Determine the [x, y] coordinate at the center of the cell enclosing the given text.  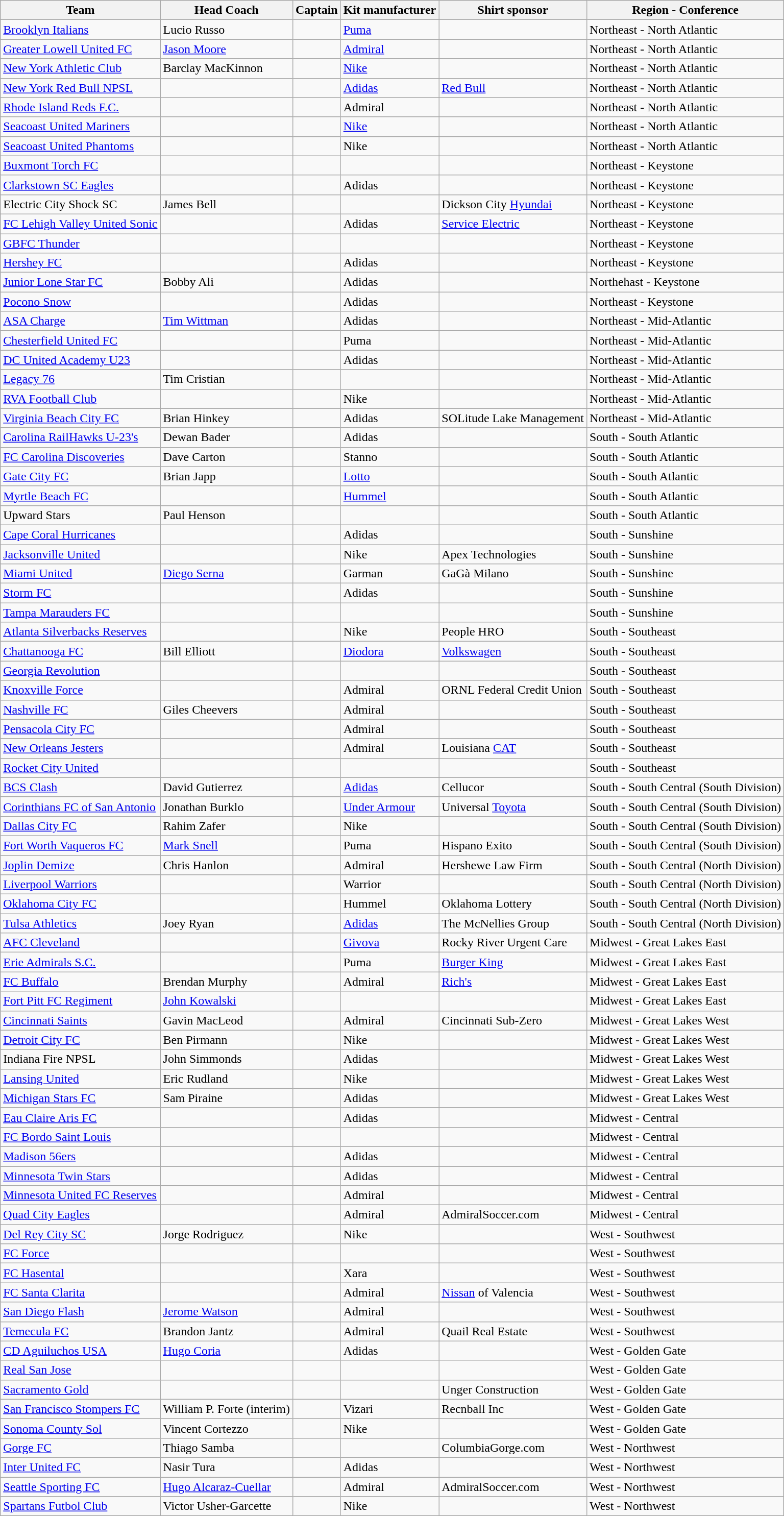
Mark Snell [227, 845]
Ben Pirmann [227, 1040]
Atlanta Silverbacks Reserves [81, 632]
Gate City FC [81, 476]
Real San Jose [81, 1370]
Seacoast United Mariners [81, 127]
Tulsa Athletics [81, 923]
FC Buffalo [81, 982]
Seacoast United Phantoms [81, 146]
CD Aguiluchos USA [81, 1351]
Brendan Murphy [227, 982]
Apex Technologies [513, 554]
Tim Wittman [227, 321]
FC Lehigh Valley United Sonic [81, 224]
Nissan of Valencia [513, 1292]
The McNellies Group [513, 923]
San Diego Flash [81, 1312]
Gorge FC [81, 1448]
Cellucor [513, 787]
Rahim Zafer [227, 826]
Bobby Ali [227, 282]
Junior Lone Star FC [81, 282]
FC Santa Clarita [81, 1292]
Temecula FC [81, 1331]
People HRO [513, 632]
Vincent Cortezzo [227, 1428]
Brandon Jantz [227, 1331]
Chattanooga FC [81, 651]
Kit manufacturer [390, 10]
Tampa Marauders FC [81, 613]
Upward Stars [81, 515]
Warrior [390, 885]
Unger Construction [513, 1389]
Spartans Futbol Club [81, 1506]
Dewan Bader [227, 437]
Chris Hanlon [227, 865]
Indiana Fire NPSL [81, 1059]
Clarkstown SC Eagles [81, 185]
Knoxville Force [81, 690]
Pensacola City FC [81, 729]
Rocket City United [81, 768]
Electric City Shock SC [81, 204]
Joplin Demize [81, 865]
Under Armour [390, 806]
Detroit City FC [81, 1040]
Liverpool Warriors [81, 885]
Jerome Watson [227, 1312]
Hispano Exito [513, 845]
John Simmonds [227, 1059]
Madison 56ers [81, 1156]
GBFC Thunder [81, 243]
Fort Worth Vaqueros FC [81, 845]
Recnball Inc [513, 1409]
Jason Moore [227, 49]
Head Coach [227, 10]
Dallas City FC [81, 826]
David Gutierrez [227, 787]
Lucio Russo [227, 30]
Region - Conference [685, 10]
Inter United FC [81, 1467]
ColumbiaGorge.com [513, 1448]
Eau Claire Aris FC [81, 1117]
Dickson City Hyundai [513, 204]
San Francisco Stompers FC [81, 1409]
Virginia Beach City FC [81, 418]
Givova [390, 943]
Rhode Island Reds F.C. [81, 107]
Pocono Snow [81, 302]
New York Athletic Club [81, 68]
Stanno [390, 457]
Diodora [390, 651]
Hugo Coria [227, 1351]
Giles Cheevers [227, 710]
Tim Cristian [227, 379]
SOLitude Lake Management [513, 418]
ORNL Federal Credit Union [513, 690]
Michigan Stars FC [81, 1098]
Lansing United [81, 1079]
Chesterfield United FC [81, 340]
Seattle Sporting FC [81, 1487]
Sacramento Gold [81, 1389]
Myrtle Beach FC [81, 496]
Lotto [390, 476]
Brian Japp [227, 476]
RVA Football Club [81, 399]
Northehast - Keystone [685, 282]
AFC Cleveland [81, 943]
BCS Clash [81, 787]
Burger King [513, 962]
Quail Real Estate [513, 1331]
Del Rey City SC [81, 1234]
New York Red Bull NPSL [81, 88]
Buxmont Torch FC [81, 165]
Hershewe Law Firm [513, 865]
Volkswagen [513, 651]
Fort Pitt FC Regiment [81, 1001]
Brooklyn Italians [81, 30]
Cape Coral Hurricanes [81, 534]
Eric Rudland [227, 1079]
Miami United [81, 574]
Bill Elliott [227, 651]
Garman [390, 574]
Legacy 76 [81, 379]
Louisiana CAT [513, 748]
Gavin MacLeod [227, 1020]
New Orleans Jesters [81, 748]
Hugo Alcaraz-Cuellar [227, 1487]
Diego Serna [227, 574]
Sonoma County Sol [81, 1428]
John Kowalski [227, 1001]
FC Bordo Saint Louis [81, 1137]
Carolina RailHawks U-23's [81, 437]
Universal Toyota [513, 806]
Jonathan Burklo [227, 806]
Hershey FC [81, 263]
Sam Piraine [227, 1098]
Barclay MacKinnon [227, 68]
Cincinnati Sub-Zero [513, 1020]
Rocky River Urgent Care [513, 943]
Dave Carton [227, 457]
GaGà Milano [513, 574]
Red Bull [513, 88]
Jorge Rodriguez [227, 1234]
Thiago Samba [227, 1448]
Vizari [390, 1409]
Jacksonville United [81, 554]
Quad City Eagles [81, 1215]
Georgia Revolution [81, 671]
FC Hasental [81, 1273]
FC Force [81, 1254]
Greater Lowell United FC [81, 49]
Nasir Tura [227, 1467]
Oklahoma City FC [81, 904]
William P. Forte (interim) [227, 1409]
Xara [390, 1273]
Oklahoma Lottery [513, 904]
Captain [316, 10]
Victor Usher-Garcette [227, 1506]
Team [81, 10]
Corinthians FC of San Antonio [81, 806]
ASA Charge [81, 321]
Minnesota United FC Reserves [81, 1195]
Rich's [513, 982]
Minnesota Twin Stars [81, 1176]
Brian Hinkey [227, 418]
Joey Ryan [227, 923]
Shirt sponsor [513, 10]
Paul Henson [227, 515]
Erie Admirals S.C. [81, 962]
Service Electric [513, 224]
James Bell [227, 204]
DC United Academy U23 [81, 360]
FC Carolina Discoveries [81, 457]
Storm FC [81, 593]
Nashville FC [81, 710]
Cincinnati Saints [81, 1020]
